For the text-containing cell, return its midpoint in (x, y) coordinate format. 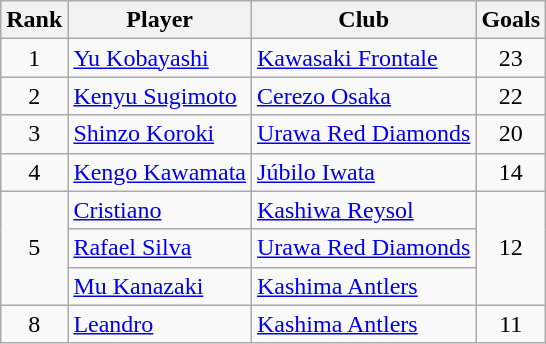
Júbilo Iwata (364, 172)
Cristiano (160, 210)
23 (511, 58)
12 (511, 248)
Kawasaki Frontale (364, 58)
2 (34, 96)
1 (34, 58)
Cerezo Osaka (364, 96)
Goals (511, 20)
22 (511, 96)
Yu Kobayashi (160, 58)
Rafael Silva (160, 248)
5 (34, 248)
Kenyu Sugimoto (160, 96)
3 (34, 134)
Rank (34, 20)
11 (511, 324)
4 (34, 172)
Kengo Kawamata (160, 172)
Shinzo Koroki (160, 134)
Mu Kanazaki (160, 286)
14 (511, 172)
20 (511, 134)
Leandro (160, 324)
8 (34, 324)
Kashiwa Reysol (364, 210)
Player (160, 20)
Club (364, 20)
